Extract the (x, y) coordinate from the center of the cell holding the provided text.  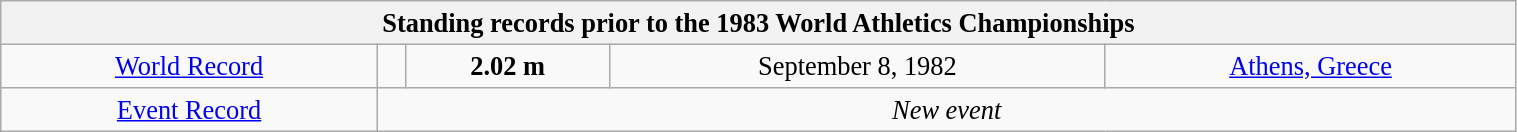
2.02 m (508, 66)
World Record (190, 66)
Event Record (190, 109)
Athens, Greece (1310, 66)
September 8, 1982 (858, 66)
New event (946, 109)
Standing records prior to the 1983 World Athletics Championships (758, 22)
